Extract the (X, Y) coordinate from the center of the cell holding the provided text.  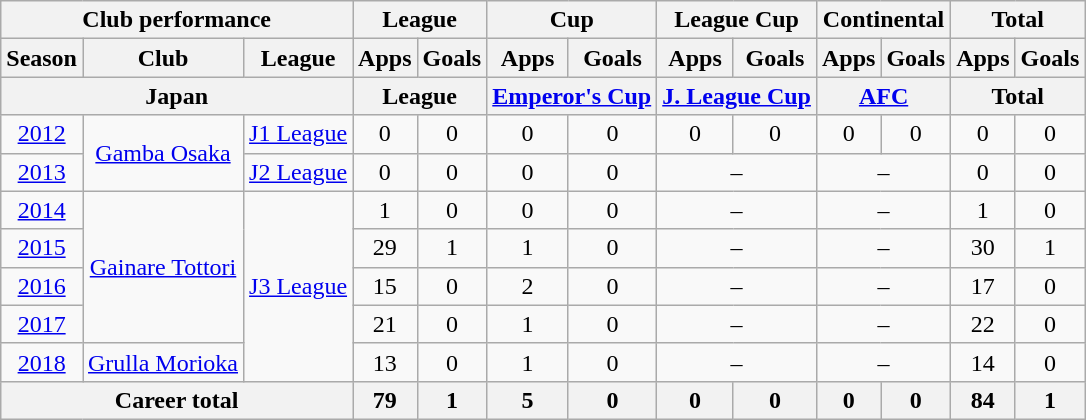
Career total (177, 400)
15 (385, 286)
Season (42, 58)
J3 League (298, 286)
J1 League (298, 134)
79 (385, 400)
30 (983, 248)
J2 League (298, 172)
2012 (42, 134)
J. League Cup (737, 96)
2013 (42, 172)
5 (528, 400)
Emperor's Cup (572, 96)
Gamba Osaka (162, 153)
2016 (42, 286)
Gainare Tottori (162, 267)
Grulla Morioka (162, 362)
29 (385, 248)
2017 (42, 324)
2014 (42, 210)
17 (983, 286)
21 (385, 324)
League Cup (737, 20)
Cup (572, 20)
Club performance (177, 20)
Japan (177, 96)
AFC (883, 96)
2018 (42, 362)
Continental (883, 20)
13 (385, 362)
84 (983, 400)
Club (162, 58)
14 (983, 362)
2015 (42, 248)
2 (528, 286)
22 (983, 324)
